Find where the given text appears and provide that cell's center as (X, Y) coordinate. 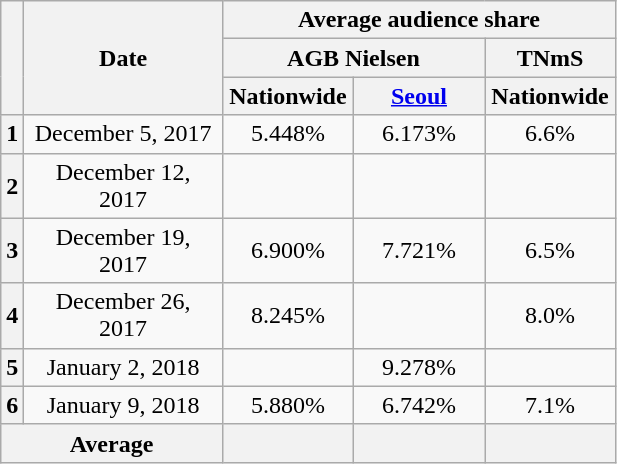
6.900% (288, 250)
AGB Nielsen (353, 58)
6.742% (418, 405)
Average audience share (418, 20)
December 12, 2017 (124, 186)
1 (12, 134)
6.6% (550, 134)
9.278% (418, 367)
6.5% (550, 250)
January 9, 2018 (124, 405)
2 (12, 186)
December 5, 2017 (124, 134)
8.0% (550, 316)
Date (124, 58)
8.245% (288, 316)
3 (12, 250)
January 2, 2018 (124, 367)
5.448% (288, 134)
December 19, 2017 (124, 250)
5 (12, 367)
TNmS (550, 58)
6 (12, 405)
6.173% (418, 134)
Average (112, 443)
5.880% (288, 405)
7.721% (418, 250)
Seoul (418, 96)
December 26, 2017 (124, 316)
7.1% (550, 405)
4 (12, 316)
